Pinpoint the cell where the given text exists, returning its (x, y) midpoint coordinate. 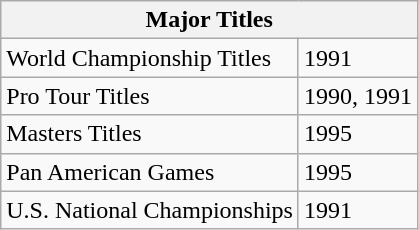
U.S. National Championships (150, 210)
Pro Tour Titles (150, 96)
1990, 1991 (358, 96)
Masters Titles (150, 134)
Pan American Games (150, 172)
World Championship Titles (150, 58)
Major Titles (210, 20)
